Extract the [x, y] coordinate from the center of the cell holding the provided text.  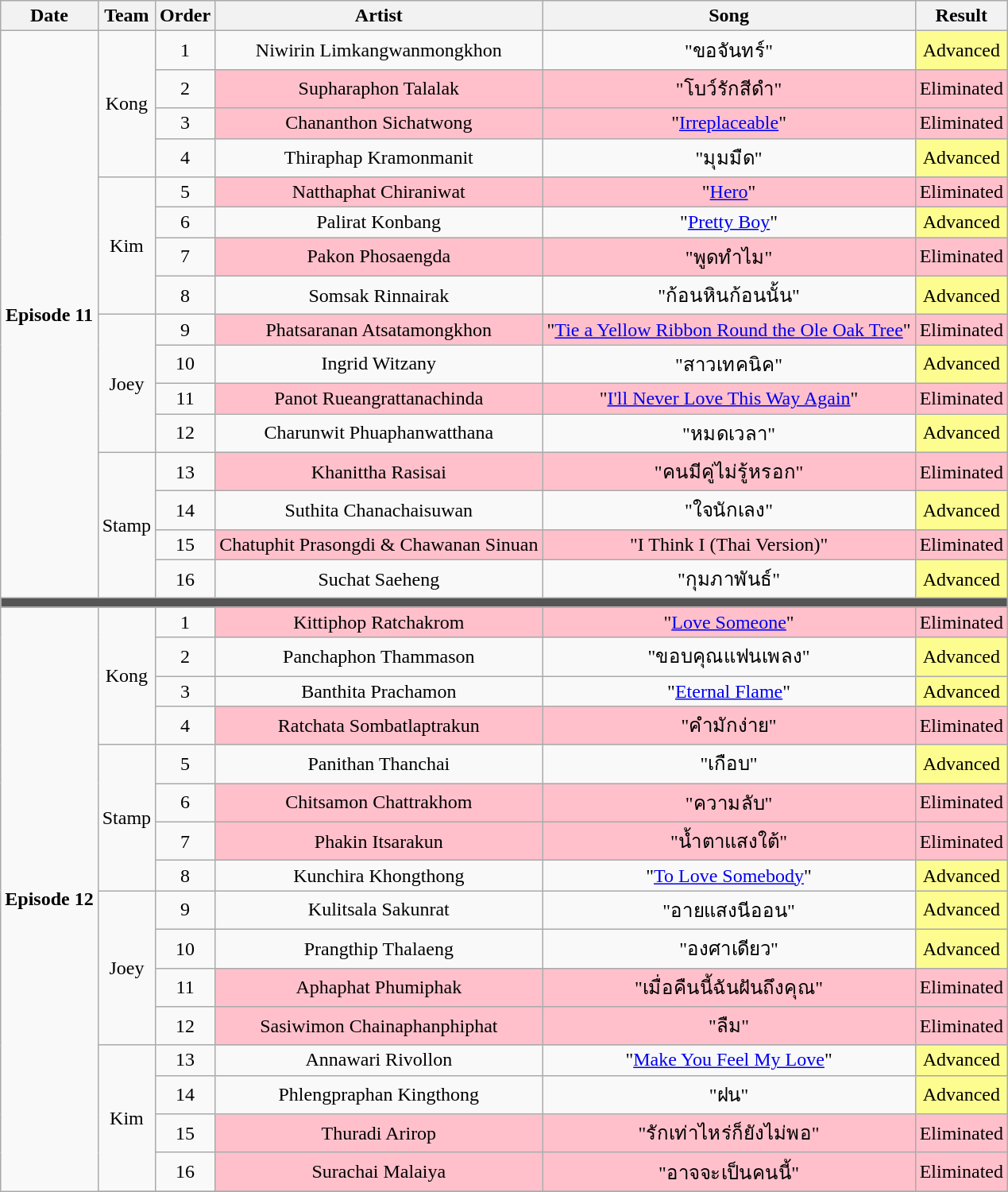
Charunwit Phuaphanwatthana [379, 432]
"คนมีคู่ไม่รู้หรอก" [729, 472]
"Pretty Boy" [729, 223]
"เมื่อคืนนี้ฉันฝันถึงคุณ" [729, 987]
Suthita Chanachaisuwan [379, 510]
"องศาเดียว" [729, 949]
Suchat Saeheng [379, 579]
Phakin Itsarakun [379, 841]
Supharaphon Talalak [379, 89]
Chananthon Sichatwong [379, 123]
Aphaphat Phumiphak [379, 987]
Result [961, 16]
Natthaphat Chiraniwat [379, 192]
Ingrid Witzany [379, 364]
Episode 11 [49, 315]
Thiraphap Kramonmanit [379, 157]
"น้ำตาแสงใต้" [729, 841]
Somsak Rinnairak [379, 296]
"กุมภาพันธ์" [729, 579]
Kulitsala Sakunrat [379, 911]
"ใจนักเลง" [729, 510]
"อาจจะเป็นคนนี้" [729, 1171]
"สาวเทคนิค" [729, 364]
"มุมมืด" [729, 157]
"ลืม" [729, 1027]
Panchaphon Thammason [379, 656]
"To Love Somebody" [729, 876]
Kittiphop Ratchakrom [379, 622]
"อายแสงนีออน" [729, 911]
Prangthip Thalaeng [379, 949]
"Hero" [729, 192]
Artist [379, 16]
Palirat Konbang [379, 223]
Ratchata Sombatlaptrakun [379, 726]
"พูดทำไม" [729, 257]
Chitsamon Chattrakhom [379, 803]
Khanittha Rasisai [379, 472]
"Tie a Yellow Ribbon Round the Ole Oak Tree" [729, 330]
"Eternal Flame" [729, 691]
Thuradi Arirop [379, 1133]
Team [126, 16]
"Irreplaceable" [729, 123]
"ขอบคุณแฟนเพลง" [729, 656]
Order [186, 16]
"Make You Feel My Love" [729, 1060]
"รักเท่าไหร่ก็ยังไม่พอ" [729, 1133]
Banthita Prachamon [379, 691]
"ฝน" [729, 1095]
Song [729, 16]
"ความลับ" [729, 803]
"เกือบ" [729, 764]
Surachai Malaiya [379, 1171]
Date [49, 16]
Annawari Rivollon [379, 1060]
Panot Rueangrattanachinda [379, 398]
Sasiwimon Chainaphanphiphat [379, 1027]
"ก้อนหินก้อนนั้น" [729, 296]
Chatuphit Prasongdi & Chawanan Sinuan [379, 544]
Niwirin Limkangwanmongkhon [379, 51]
Panithan Thanchai [379, 764]
"I Think I (Thai Version)" [729, 544]
Phatsaranan Atsatamongkhon [379, 330]
"หมดเวลา" [729, 432]
Phlengpraphan Kingthong [379, 1095]
Kunchira Khongthong [379, 876]
"Love Someone" [729, 622]
Pakon Phosaengda [379, 257]
"คำมักง่าย" [729, 726]
"I'll Never Love This Way Again" [729, 398]
Episode 12 [49, 900]
"ขอจันทร์" [729, 51]
"โบว์รักสีดำ" [729, 89]
